Locate the cell with the specified text and output its (X, Y) center coordinate. 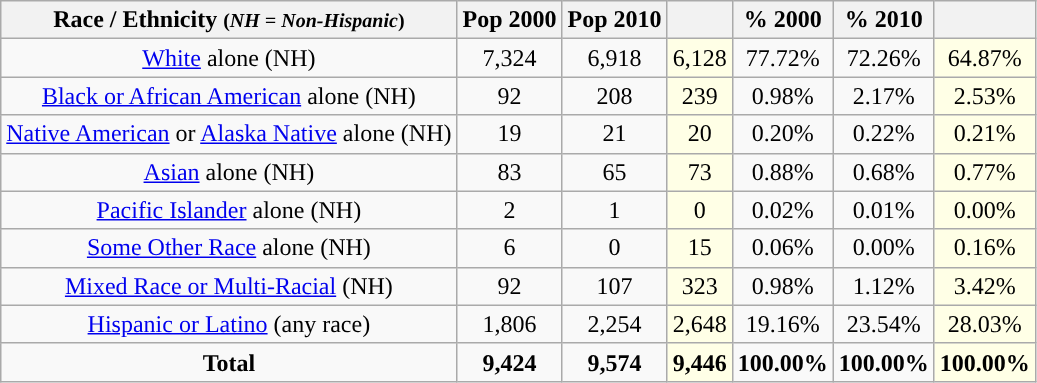
323 (700, 286)
19.16% (782, 324)
1.12% (884, 286)
Mixed Race or Multi-Racial (NH) (229, 286)
20 (700, 134)
% 2000 (782, 20)
0.22% (884, 134)
2,648 (700, 324)
9,446 (700, 362)
23.54% (884, 324)
239 (700, 96)
2,254 (614, 324)
3.42% (984, 286)
83 (510, 172)
64.87% (984, 58)
6 (510, 248)
Asian alone (NH) (229, 172)
Black or African American alone (NH) (229, 96)
Total (229, 362)
9,574 (614, 362)
Pop 2010 (614, 20)
0.68% (884, 172)
2.53% (984, 96)
% 2010 (884, 20)
2 (510, 210)
107 (614, 286)
21 (614, 134)
72.26% (884, 58)
0.06% (782, 248)
0.02% (782, 210)
0.20% (782, 134)
1,806 (510, 324)
Native American or Alaska Native alone (NH) (229, 134)
0.77% (984, 172)
1 (614, 210)
6,128 (700, 58)
77.72% (782, 58)
White alone (NH) (229, 58)
19 (510, 134)
73 (700, 172)
6,918 (614, 58)
15 (700, 248)
0.21% (984, 134)
Hispanic or Latino (any race) (229, 324)
28.03% (984, 324)
Race / Ethnicity (NH = Non-Hispanic) (229, 20)
0.16% (984, 248)
9,424 (510, 362)
7,324 (510, 58)
65 (614, 172)
Some Other Race alone (NH) (229, 248)
0.88% (782, 172)
2.17% (884, 96)
0.01% (884, 210)
208 (614, 96)
Pop 2000 (510, 20)
Pacific Islander alone (NH) (229, 210)
